Provide the (x, y) coordinate of the cell's center where the given text is located.  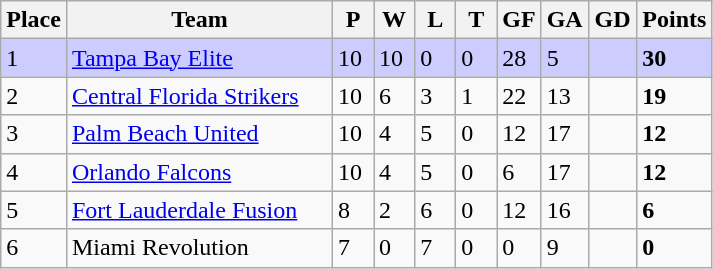
28 (519, 58)
Orlando Falcons (199, 172)
W (394, 20)
L (436, 20)
Central Florida Strikers (199, 96)
Tampa Bay Elite (199, 58)
P (354, 20)
13 (564, 96)
Place (34, 20)
Points (674, 20)
GF (519, 20)
30 (674, 58)
16 (564, 210)
8 (354, 210)
22 (519, 96)
Palm Beach United (199, 134)
9 (564, 248)
GA (564, 20)
Miami Revolution (199, 248)
19 (674, 96)
GD (612, 20)
Fort Lauderdale Fusion (199, 210)
Team (199, 20)
T (476, 20)
